From the cell containing the given text, extract its center point as (X, Y) coordinate. 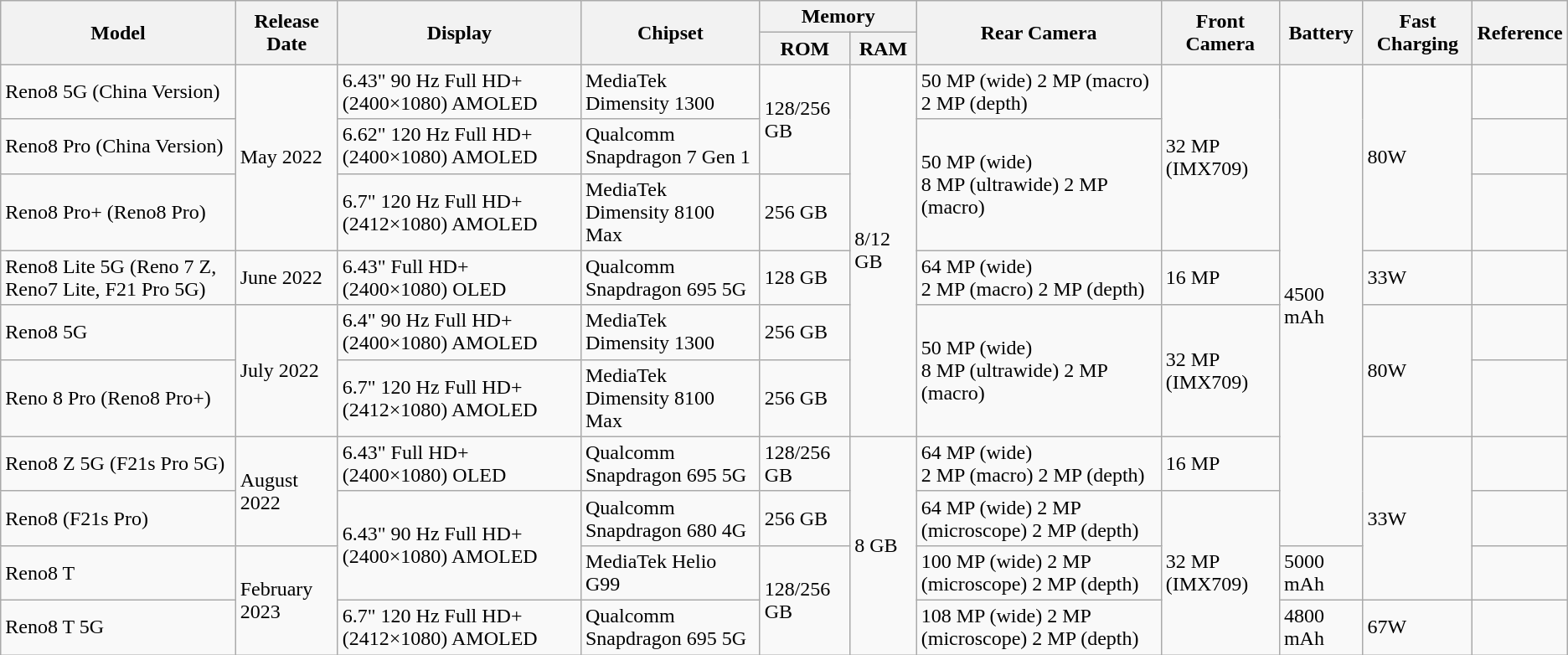
Model (118, 33)
August 2022 (286, 491)
Chipset (670, 33)
Reno 8 Pro (Reno8 Pro+) (118, 398)
4800 mAh (1321, 627)
RAM (884, 49)
Reno8 Z 5G (F21s Pro 5G) (118, 464)
Rear Camera (1039, 33)
8 GB (884, 545)
Release Date (286, 33)
108 MP (wide) 2 MP (microscope) 2 MP (depth) (1039, 627)
64 MP (wide) 2 MP (microscope) 2 MP (depth) (1039, 518)
MediaTek Helio G99 (670, 573)
July 2022 (286, 370)
May 2022 (286, 157)
Reno8 T (118, 573)
5000 mAh (1321, 573)
50 MP (wide) 2 MP (macro) 2 MP (depth) (1039, 92)
Battery (1321, 33)
Memory (838, 17)
128 GB (805, 278)
Qualcomm Snapdragon 7 Gen 1 (670, 146)
Fast Charging (1417, 33)
Front Camera (1220, 33)
100 MP (wide) 2 MP (microscope) 2 MP (depth) (1039, 573)
Reno8 5G (China Version) (118, 92)
Reno8 5G (118, 332)
6.4" 90 Hz Full HD+ (2400×1080) AMOLED (459, 332)
67W (1417, 627)
Qualcomm Snapdragon 680 4G (670, 518)
Reno8 T 5G (118, 627)
June 2022 (286, 278)
Display (459, 33)
February 2023 (286, 600)
4500 mAh (1321, 305)
Reference (1519, 33)
Reno8 Pro+ (Reno8 Pro) (118, 212)
Reno8 Lite 5G (Reno 7 Z, Reno7 Lite, F21 Pro 5G) (118, 278)
6.62" 120 Hz Full HD+ (2400×1080) AMOLED (459, 146)
Reno8 (F21s Pro) (118, 518)
8/12 GB (884, 250)
Reno8 Pro (China Version) (118, 146)
ROM (805, 49)
